Search for the cell housing the specified text and yield its (X, Y) center coordinate. 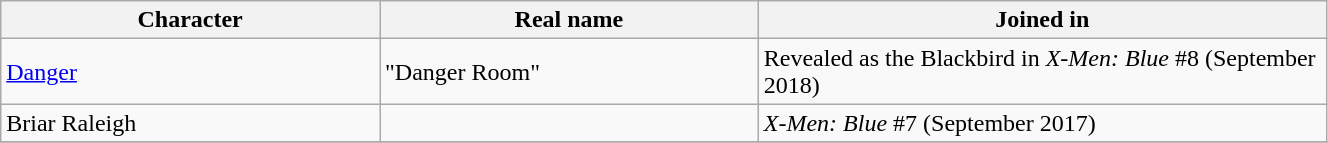
Joined in (1042, 20)
"Danger Room" (570, 72)
Character (190, 20)
Real name (570, 20)
Danger (190, 72)
X-Men: Blue #7 (September 2017) (1042, 123)
Revealed as the Blackbird in X-Men: Blue #8 (September 2018) (1042, 72)
Briar Raleigh (190, 123)
